Search for the cell housing the specified text and yield its (X, Y) center coordinate. 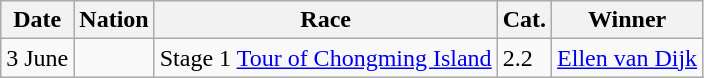
2.2 (524, 58)
Winner (628, 20)
Date (38, 20)
Cat. (524, 20)
3 June (38, 58)
Ellen van Dijk (628, 58)
Stage 1 Tour of Chongming Island (326, 58)
Nation (114, 20)
Race (326, 20)
